From the cell containing the given text, extract its center point as [X, Y] coordinate. 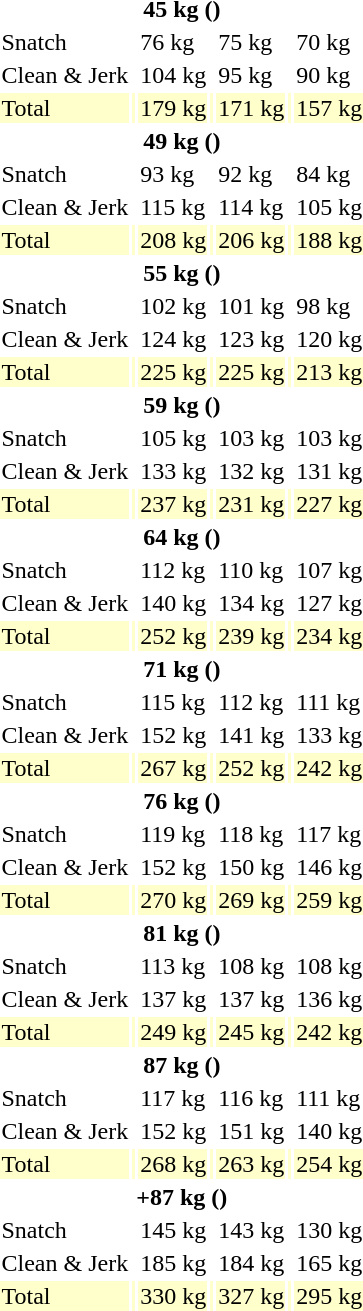
206 kg [252, 240]
93 kg [174, 174]
132 kg [252, 471]
114 kg [252, 207]
239 kg [252, 636]
268 kg [174, 1164]
95 kg [252, 75]
117 kg [174, 1098]
327 kg [252, 1296]
76 kg [174, 42]
151 kg [252, 1131]
141 kg [252, 735]
237 kg [174, 504]
330 kg [174, 1296]
124 kg [174, 339]
269 kg [252, 900]
263 kg [252, 1164]
118 kg [252, 834]
105 kg [174, 438]
102 kg [174, 306]
245 kg [252, 1032]
75 kg [252, 42]
231 kg [252, 504]
133 kg [174, 471]
184 kg [252, 1263]
101 kg [252, 306]
104 kg [174, 75]
179 kg [174, 108]
134 kg [252, 603]
145 kg [174, 1230]
143 kg [252, 1230]
185 kg [174, 1263]
267 kg [174, 768]
171 kg [252, 108]
150 kg [252, 867]
270 kg [174, 900]
119 kg [174, 834]
123 kg [252, 339]
140 kg [174, 603]
92 kg [252, 174]
108 kg [252, 966]
103 kg [252, 438]
110 kg [252, 570]
249 kg [174, 1032]
116 kg [252, 1098]
113 kg [174, 966]
208 kg [174, 240]
